Search for the cell housing the specified text and yield its (x, y) center coordinate. 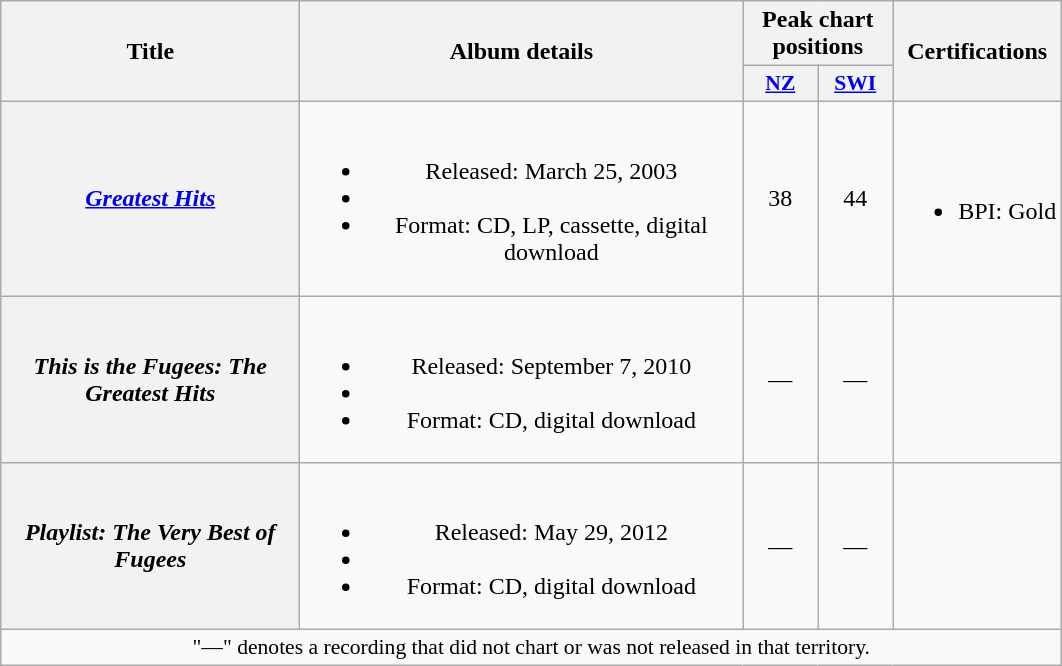
BPI: Gold (978, 198)
Released: March 25, 2003Format: CD, LP, cassette, digital download (522, 198)
Peak chart positions (818, 34)
Album details (522, 52)
44 (856, 198)
Released: September 7, 2010Format: CD, digital download (522, 380)
Playlist: The Very Best of Fugees (150, 546)
Released: May 29, 2012Format: CD, digital download (522, 546)
This is the Fugees: The Greatest Hits (150, 380)
38 (780, 198)
Title (150, 52)
Certifications (978, 52)
"—" denotes a recording that did not chart or was not released in that territory. (532, 648)
NZ (780, 84)
SWI (856, 84)
Greatest Hits (150, 198)
